Extract the [x, y] coordinate from the center of the cell holding the provided text.  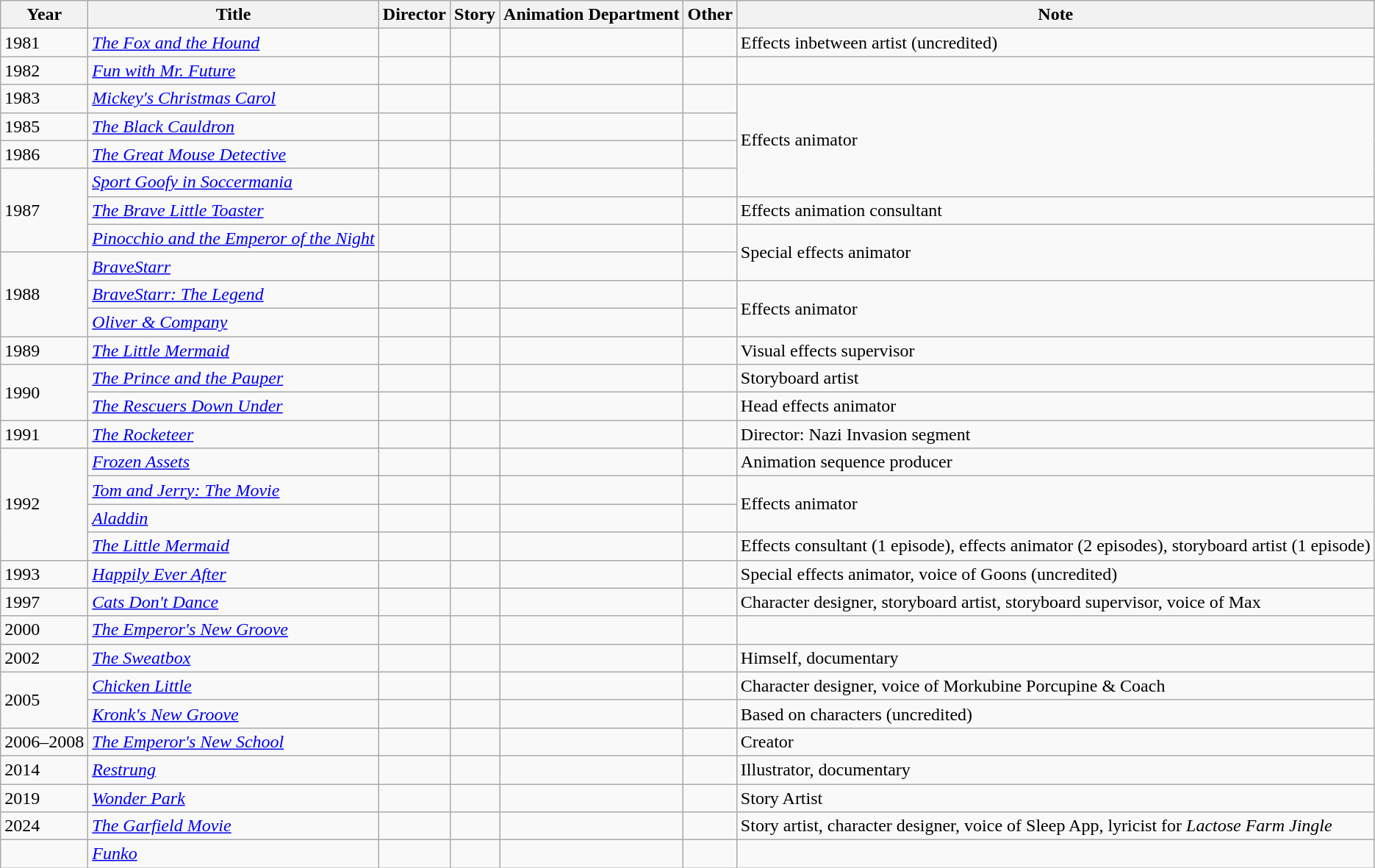
2014 [44, 770]
2000 [44, 630]
1988 [44, 294]
Tom and Jerry: The Movie [234, 490]
1989 [44, 351]
Based on characters (uncredited) [1055, 714]
The Sweatbox [234, 658]
1997 [44, 602]
Story [475, 15]
Effects animation consultant [1055, 210]
Mickey's Christmas Carol [234, 98]
The Prince and the Pauper [234, 379]
Story Artist [1055, 797]
Animation Department [592, 15]
Director: Nazi Invasion segment [1055, 434]
The Brave Little Toaster [234, 210]
Head effects animator [1055, 406]
2019 [44, 797]
Creator [1055, 742]
BraveStarr: The Legend [234, 294]
The Rescuers Down Under [234, 406]
Special effects animator, voice of Goons (uncredited) [1055, 574]
BraveStarr [234, 266]
1993 [44, 574]
Funko [234, 854]
Wonder Park [234, 797]
Director [414, 15]
Restrung [234, 770]
Happily Ever After [234, 574]
Kronk's New Groove [234, 714]
1991 [44, 434]
Effects inbetween artist (uncredited) [1055, 43]
Cats Don't Dance [234, 602]
Note [1055, 15]
1981 [44, 43]
1985 [44, 126]
Title [234, 15]
The Emperor's New Groove [234, 630]
Story artist, character designer, voice of Sleep App, lyricist for Lactose Farm Jingle [1055, 826]
Fun with Mr. Future [234, 71]
Aladdin [234, 518]
Effects consultant (1 episode), effects animator (2 episodes), storyboard artist (1 episode) [1055, 546]
2024 [44, 826]
Sport Goofy in Soccermania [234, 182]
The Rocketeer [234, 434]
1990 [44, 392]
Pinocchio and the Emperor of the Night [234, 238]
The Fox and the Hound [234, 43]
2005 [44, 700]
1982 [44, 71]
1987 [44, 210]
Himself, documentary [1055, 658]
Special effects animator [1055, 252]
The Emperor's New School [234, 742]
2002 [44, 658]
The Garfield Movie [234, 826]
The Black Cauldron [234, 126]
Chicken Little [234, 686]
Other [710, 15]
Oliver & Company [234, 322]
2006–2008 [44, 742]
The Great Mouse Detective [234, 154]
1986 [44, 154]
Character designer, voice of Morkubine Porcupine & Coach [1055, 686]
Year [44, 15]
Visual effects supervisor [1055, 351]
Animation sequence producer [1055, 462]
Illustrator, documentary [1055, 770]
Character designer, storyboard artist, storyboard supervisor, voice of Max [1055, 602]
1983 [44, 98]
1992 [44, 504]
Frozen Assets [234, 462]
Storyboard artist [1055, 379]
